Find where the given text appears and provide that cell's center as (x, y) coordinate. 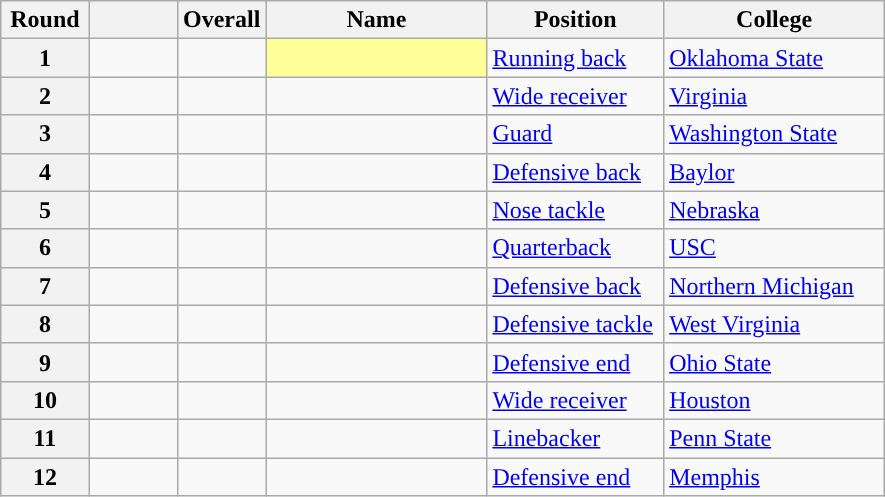
Nose tackle (576, 210)
Quarterback (576, 248)
12 (45, 477)
Baylor (774, 172)
Oklahoma State (774, 58)
USC (774, 248)
Ohio State (774, 362)
Linebacker (576, 438)
6 (45, 248)
Running back (576, 58)
Virginia (774, 96)
Memphis (774, 477)
9 (45, 362)
5 (45, 210)
College (774, 20)
7 (45, 286)
Position (576, 20)
10 (45, 400)
Penn State (774, 438)
8 (45, 324)
Washington State (774, 134)
Northern Michigan (774, 286)
Overall (222, 20)
West Virginia (774, 324)
11 (45, 438)
Name (376, 20)
1 (45, 58)
Houston (774, 400)
3 (45, 134)
Guard (576, 134)
2 (45, 96)
Round (45, 20)
Nebraska (774, 210)
Defensive tackle (576, 324)
4 (45, 172)
